Scan for the cell matching the given text and deliver its [X, Y] coordinate at center. 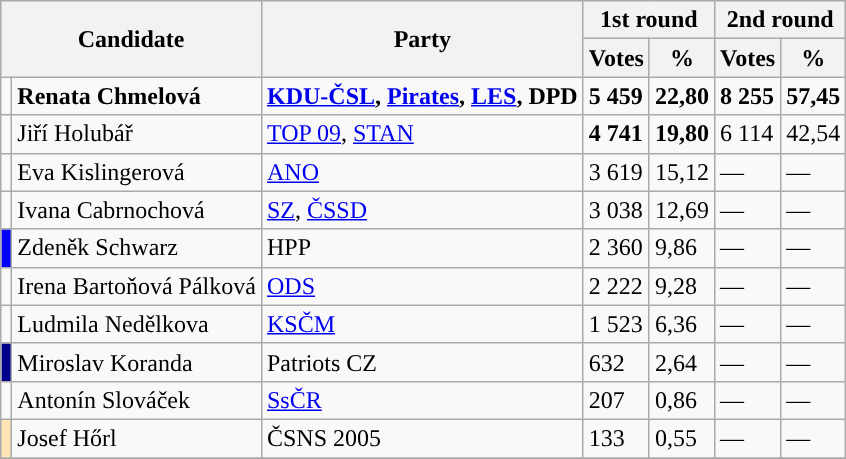
SsČR [422, 400]
HPP [422, 248]
12,69 [682, 210]
SZ, ČSSD [422, 210]
2nd round [780, 20]
Antonín Slováček [137, 400]
9,28 [682, 286]
19,80 [682, 134]
0,86 [682, 400]
ODS [422, 286]
Ludmila Nedělkova [137, 324]
Eva Kislingerová [137, 172]
5 459 [616, 96]
133 [616, 438]
2 222 [616, 286]
Josef Hőrl [137, 438]
Candidate [132, 39]
TOP 09, STAN [422, 134]
KSČM [422, 324]
57,45 [814, 96]
Jiří Holubář [137, 134]
207 [616, 400]
3 038 [616, 210]
9,86 [682, 248]
15,12 [682, 172]
8 255 [747, 96]
Ivana Cabrnochová [137, 210]
3 619 [616, 172]
Patriots CZ [422, 362]
ANO [422, 172]
2,64 [682, 362]
ČSNS 2005 [422, 438]
Party [422, 39]
Zdeněk Schwarz [137, 248]
22,80 [682, 96]
Renata Chmelová [137, 96]
1 523 [616, 324]
2 360 [616, 248]
Irena Bartoňová Pálková [137, 286]
0,55 [682, 438]
KDU-ČSL, Pirates, LES, DPD [422, 96]
42,54 [814, 134]
6,36 [682, 324]
1st round [648, 20]
4 741 [616, 134]
Miroslav Koranda [137, 362]
6 114 [747, 134]
632 [616, 362]
